Scan for the cell matching the given text and deliver its (x, y) coordinate at center. 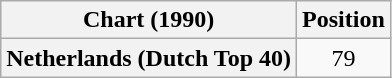
79 (344, 58)
Netherlands (Dutch Top 40) (149, 58)
Position (344, 20)
Chart (1990) (149, 20)
